Determine the [x, y] coordinate at the center of the cell enclosing the given text.  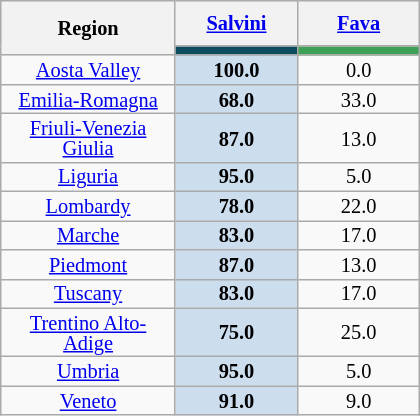
22.0 [359, 206]
75.0 [236, 332]
Aosta Valley [88, 70]
Trentino Alto-Adige [88, 332]
33.0 [359, 98]
0.0 [359, 70]
100.0 [236, 70]
Emilia-Romagna [88, 98]
Fava [359, 22]
78.0 [236, 206]
Friuli-Venezia Giulia [88, 138]
68.0 [236, 98]
Veneto [88, 400]
Lombardy [88, 206]
Marche [88, 234]
Region [88, 28]
91.0 [236, 400]
25.0 [359, 332]
Salvini [236, 22]
Umbria [88, 370]
Liguria [88, 176]
9.0 [359, 400]
Tuscany [88, 294]
Piedmont [88, 264]
